From the cell containing the given text, extract its center point as (x, y) coordinate. 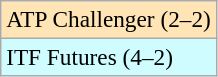
ATP Challenger (2–2) (108, 19)
ITF Futures (4–2) (108, 57)
